Detect which cell encompasses the target text, then output its [x, y] center coordinate. 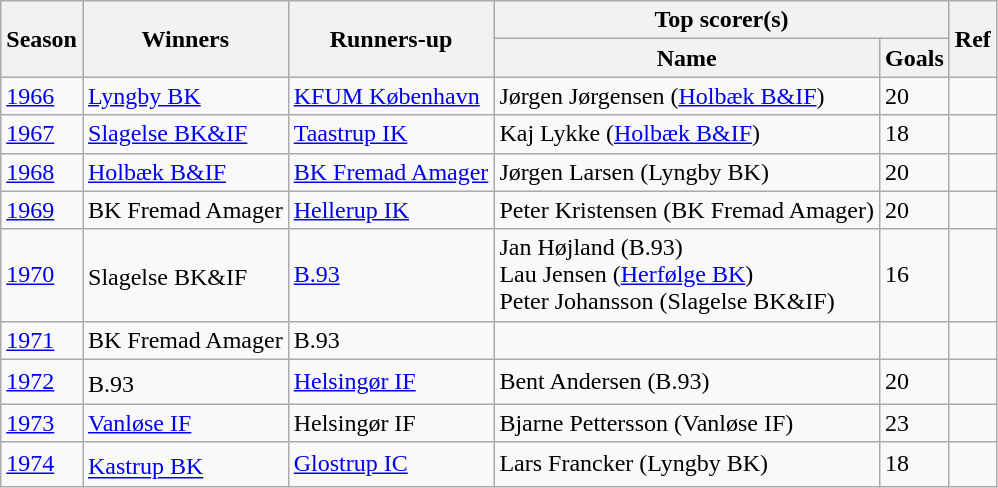
Peter Kristensen (BK Fremad Amager) [687, 210]
Name [687, 58]
Jørgen Larsen (Lyngby BK) [687, 172]
Hellerup IK [391, 210]
Bent Andersen (B.93) [687, 382]
Holbæk B&IF [185, 172]
Kaj Lykke (Holbæk B&IF) [687, 134]
1967 [42, 134]
Lyngby BK [185, 96]
Bjarne Pettersson (Vanløse IF) [687, 423]
1966 [42, 96]
Lars Francker (Lyngby BK) [687, 464]
1974 [42, 464]
Vanløse IF [185, 423]
Goals [915, 58]
1970 [42, 275]
Taastrup IK [391, 134]
1971 [42, 340]
Ref [972, 39]
Jan Højland (B.93)Lau Jensen (Herfølge BK)Peter Johansson (Slagelse BK&IF) [687, 275]
Winners [185, 39]
Kastrup BK [185, 464]
1969 [42, 210]
KFUM København [391, 96]
1973 [42, 423]
1972 [42, 382]
Top scorer(s) [722, 20]
Season [42, 39]
Jørgen Jørgensen (Holbæk B&IF) [687, 96]
1968 [42, 172]
23 [915, 423]
Glostrup IC [391, 464]
Runners-up [391, 39]
16 [915, 275]
